Return the [x, y] coordinate for the center point of the cell that contains the specified text.  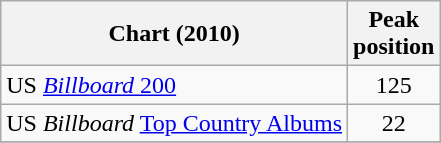
Peakposition [394, 34]
125 [394, 85]
Chart (2010) [174, 34]
US Billboard Top Country Albums [174, 123]
22 [394, 123]
US Billboard 200 [174, 85]
